Scan for the cell matching the given text and deliver its [x, y] coordinate at center. 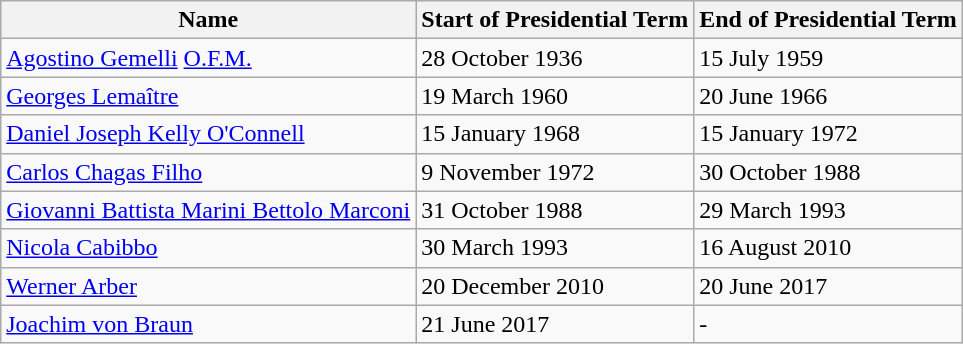
28 October 1936 [555, 58]
19 March 1960 [555, 96]
Nicola Cabibbo [208, 248]
15 January 1972 [828, 134]
20 June 2017 [828, 286]
End of Presidential Term [828, 20]
16 August 2010 [828, 248]
- [828, 324]
29 March 1993 [828, 210]
30 March 1993 [555, 248]
20 June 1966 [828, 96]
15 January 1968 [555, 134]
30 October 1988 [828, 172]
Joachim von Braun [208, 324]
20 December 2010 [555, 286]
Start of Presidential Term [555, 20]
Giovanni Battista Marini Bettolo Marconi [208, 210]
15 July 1959 [828, 58]
Werner Arber [208, 286]
Daniel Joseph Kelly O'Connell [208, 134]
Name [208, 20]
21 June 2017 [555, 324]
Agostino Gemelli O.F.M. [208, 58]
9 November 1972 [555, 172]
31 October 1988 [555, 210]
Georges Lemaître [208, 96]
Carlos Chagas Filho [208, 172]
